Search for the cell housing the specified text and yield its [X, Y] center coordinate. 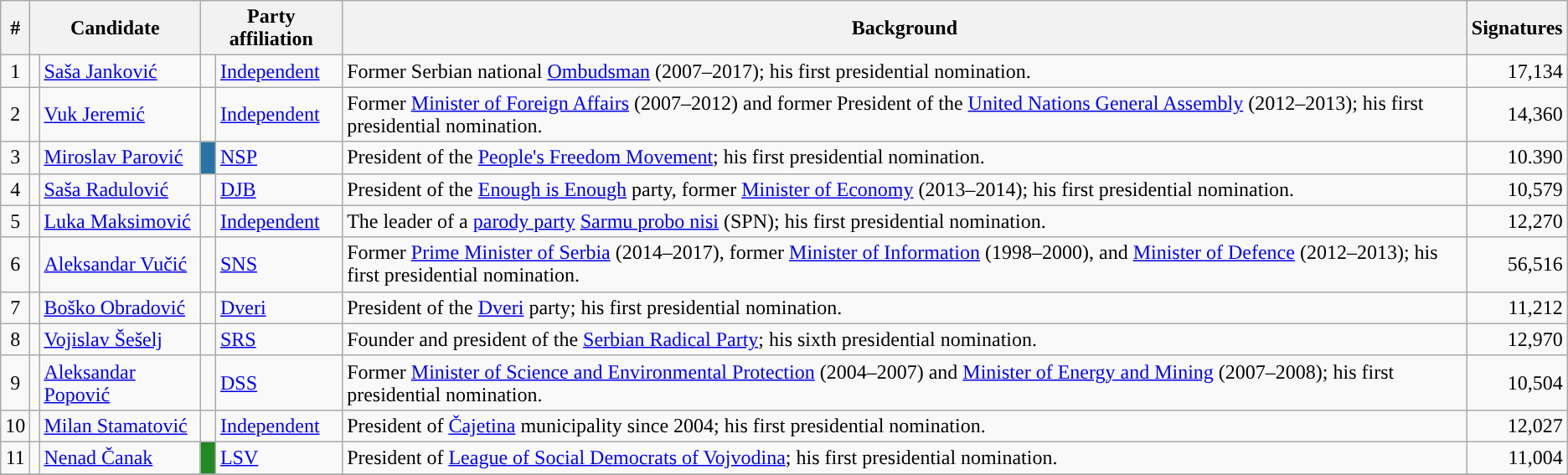
11,004 [1517, 457]
Founder and president of the Serbian Radical Party; his sixth presidential nomination. [905, 339]
Signatures [1517, 28]
Milan Stamatović [120, 426]
10.390 [1517, 157]
7 [15, 307]
Aleksandar Popović [120, 382]
Aleksandar Vučić [120, 265]
56,516 [1517, 265]
5 [15, 221]
12,270 [1517, 221]
4 [15, 189]
President of the Enough is Enough party, former Minister of Economy (2013–2014); his first presidential nomination. [905, 189]
9 [15, 382]
2 [15, 114]
President of the Dveri party; his first presidential nomination. [905, 307]
Luka Maksimović [120, 221]
6 [15, 265]
14,360 [1517, 114]
Vojislav Šešelj [120, 339]
10,579 [1517, 189]
The leader of a parody party Sarmu probo nisi (SPN); his first presidential nomination. [905, 221]
11 [15, 457]
Nenad Čanak [120, 457]
Candidate [116, 28]
President of League of Social Democrats of Vojvodina; his first presidential nomination. [905, 457]
10 [15, 426]
Dveri [278, 307]
LSV [278, 457]
DJB [278, 189]
3 [15, 157]
Former Minister of Science and Environmental Protection (2004–2007) and Minister of Energy and Mining (2007–2008); his first presidential nomination. [905, 382]
Saša Radulović [120, 189]
DSS [278, 382]
11,212 [1517, 307]
Former Serbian national Ombudsman (2007–2017); his first presidential nomination. [905, 71]
Party affiliation [271, 28]
SRS [278, 339]
President of the People's Freedom Movement; his first presidential nomination. [905, 157]
Saša Janković [120, 71]
12,970 [1517, 339]
10,504 [1517, 382]
NSP [278, 157]
12,027 [1517, 426]
# [15, 28]
SNS [278, 265]
Miroslav Parović [120, 157]
17,134 [1517, 71]
8 [15, 339]
Boško Obradović [120, 307]
Background [905, 28]
Vuk Jeremić [120, 114]
President of Čajetina municipality since 2004; his first presidential nomination. [905, 426]
1 [15, 71]
